For the text-containing cell, return its midpoint in [X, Y] coordinate format. 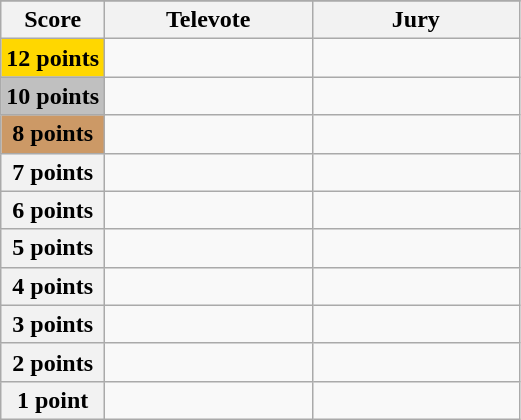
7 points [53, 172]
10 points [53, 96]
5 points [53, 248]
Televote [209, 20]
12 points [53, 58]
4 points [53, 286]
3 points [53, 324]
1 point [53, 400]
8 points [53, 134]
Score [53, 20]
6 points [53, 210]
2 points [53, 362]
Jury [416, 20]
